Extract the [X, Y] coordinate from the center of the cell holding the provided text.  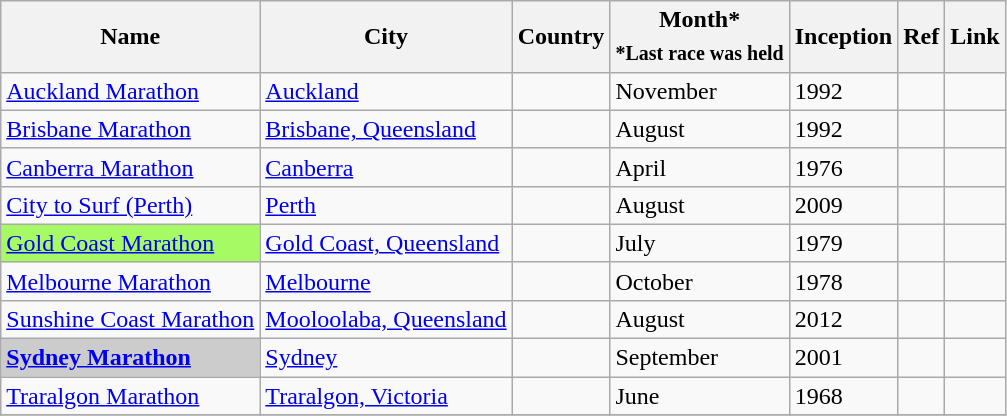
September [700, 358]
Traralgon Marathon [130, 396]
April [700, 167]
Canberra Marathon [130, 167]
Month**Last race was held [700, 36]
Brisbane Marathon [130, 129]
June [700, 396]
Country [561, 36]
2001 [843, 358]
1978 [843, 281]
2009 [843, 205]
1979 [843, 243]
Traralgon, Victoria [386, 396]
Auckland [386, 91]
July [700, 243]
Ref [922, 36]
Sydney Marathon [130, 358]
Auckland Marathon [130, 91]
Sunshine Coast Marathon [130, 319]
1968 [843, 396]
Gold Coast, Queensland [386, 243]
Perth [386, 205]
Link [975, 36]
Melbourne Marathon [130, 281]
Sydney [386, 358]
Gold Coast Marathon [130, 243]
City [386, 36]
November [700, 91]
Inception [843, 36]
Canberra [386, 167]
Brisbane, Queensland [386, 129]
City to Surf (Perth) [130, 205]
October [700, 281]
2012 [843, 319]
Name [130, 36]
1976 [843, 167]
Mooloolaba, Queensland [386, 319]
Melbourne [386, 281]
